Find where the given text appears and provide that cell's center as [X, Y] coordinate. 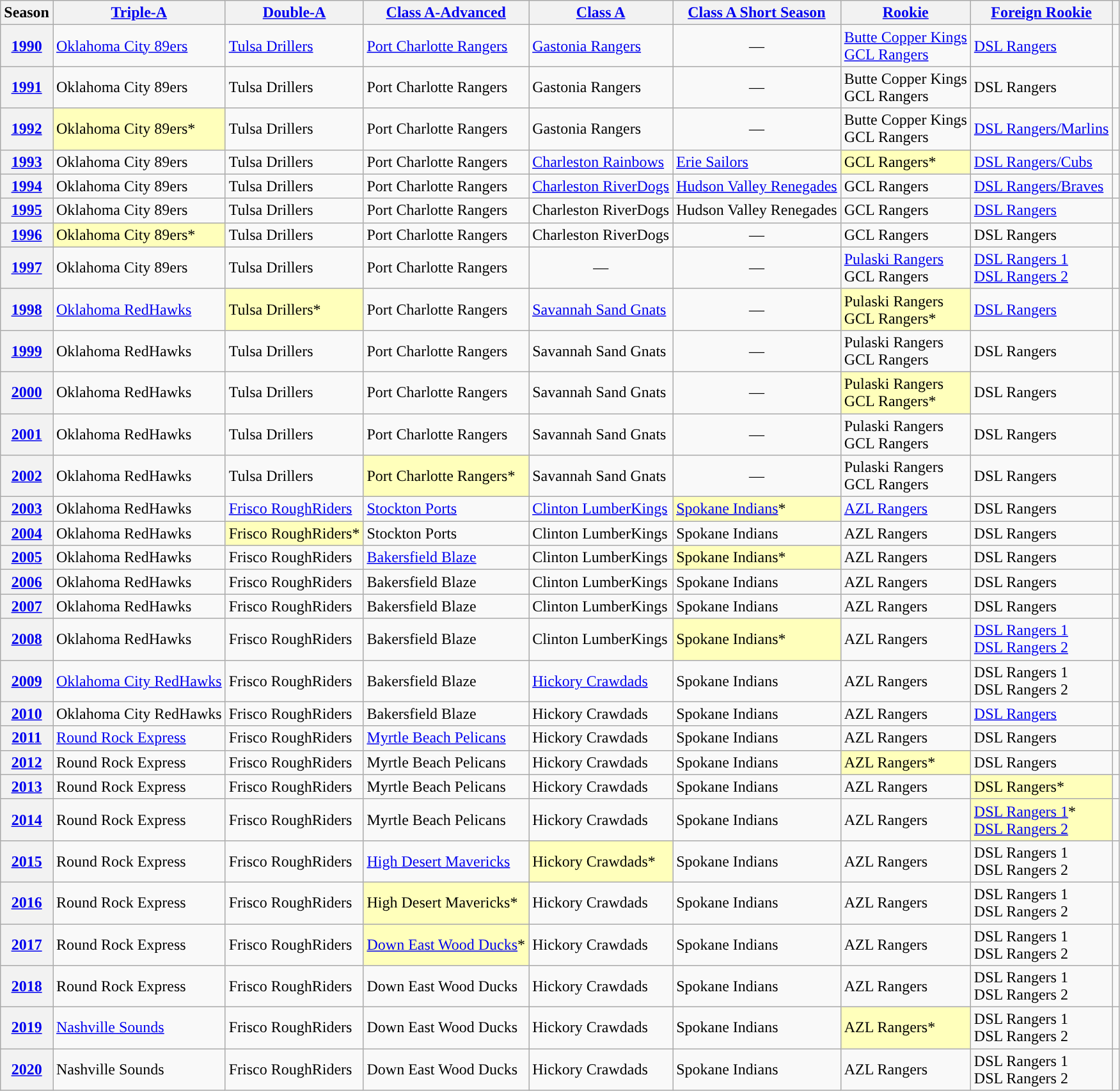
1992 [27, 129]
Rookie [906, 13]
Frisco RoughRiders* [294, 533]
1995 [27, 210]
DSL Rangers/Marlins [1041, 129]
DSL Rangers* [1041, 787]
High Desert Mavericks [446, 861]
1996 [27, 235]
Down East Wood Ducks* [446, 944]
Hickory Crawdads* [601, 861]
Tulsa Drillers* [294, 310]
1994 [27, 186]
Foreign Rookie [1041, 13]
1998 [27, 310]
Erie Sailors [757, 162]
2009 [27, 680]
GCL Rangers* [906, 162]
2010 [27, 714]
Charleston Rainbows [601, 162]
2006 [27, 582]
Class A Short Season [757, 13]
2019 [27, 1028]
2002 [27, 476]
2003 [27, 509]
2013 [27, 787]
Double-A [294, 13]
DSL Rangers/Braves [1041, 186]
DSL Rangers/Cubs [1041, 162]
2017 [27, 944]
2016 [27, 903]
2007 [27, 606]
DSL Rangers 1*DSL Rangers 2 [1041, 820]
1990 [27, 46]
Triple-A [139, 13]
Season [27, 13]
1991 [27, 87]
1997 [27, 267]
1999 [27, 350]
2008 [27, 640]
2000 [27, 393]
Port Charlotte Rangers* [446, 476]
2014 [27, 820]
2012 [27, 762]
1993 [27, 162]
2020 [27, 1069]
2018 [27, 986]
2001 [27, 434]
High Desert Mavericks* [446, 903]
2005 [27, 558]
Class A [601, 13]
2004 [27, 533]
2015 [27, 861]
2011 [27, 738]
Class A-Advanced [446, 13]
